Capture the cell that displays the provided text and extract its [X, Y] central coordinate. 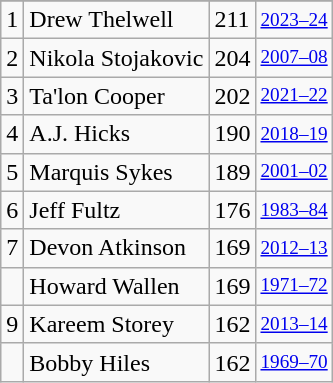
Kareem Storey [116, 324]
1983–84 [294, 210]
Jeff Fultz [116, 210]
6 [12, 210]
2021–22 [294, 96]
2012–13 [294, 248]
2001–02 [294, 172]
Devon Atkinson [116, 248]
5 [12, 172]
204 [232, 58]
3 [12, 96]
A.J. Hicks [116, 134]
202 [232, 96]
Bobby Hiles [116, 362]
189 [232, 172]
211 [232, 20]
190 [232, 134]
9 [12, 324]
1971–72 [294, 286]
Marquis Sykes [116, 172]
4 [12, 134]
Ta'lon Cooper [116, 96]
7 [12, 248]
2013–14 [294, 324]
Howard Wallen [116, 286]
Nikola Stojakovic [116, 58]
2007–08 [294, 58]
2023–24 [294, 20]
1969–70 [294, 362]
Drew Thelwell [116, 20]
2 [12, 58]
2018–19 [294, 134]
1 [12, 20]
176 [232, 210]
